For the text-containing cell, return its midpoint in [x, y] coordinate format. 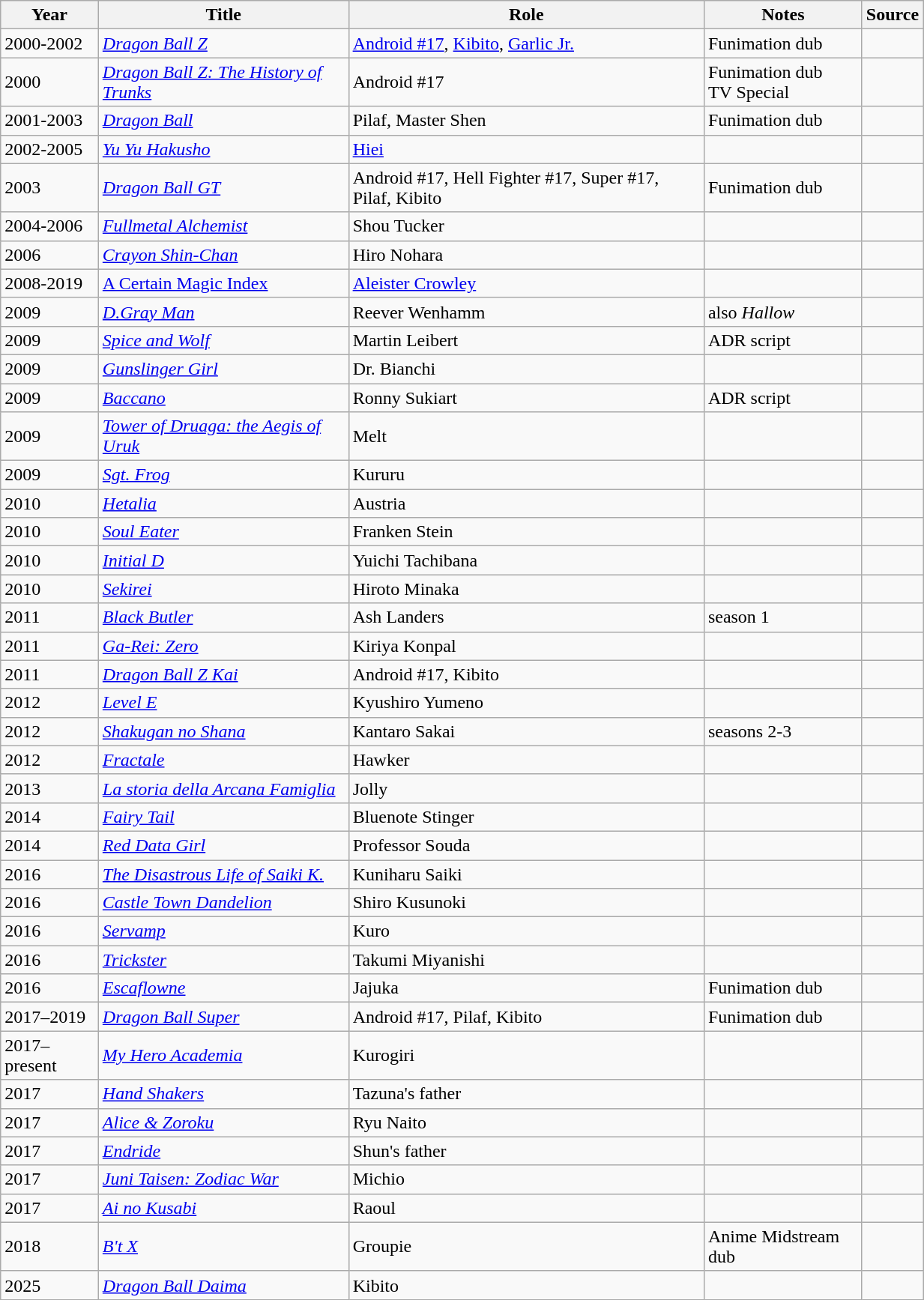
2003 [49, 187]
Crayon Shin-Chan [223, 255]
Hand Shakers [223, 1094]
Yuichi Tachibana [526, 560]
Gunslinger Girl [223, 369]
Tazuna's father [526, 1094]
Groupie [526, 1247]
Juni Taisen: Zodiac War [223, 1179]
Sekirei [223, 589]
Austria [526, 504]
D.Gray Man [223, 312]
Shou Tucker [526, 226]
Ronny Sukiart [526, 398]
Funimation dubTV Special [782, 82]
Trickster [223, 960]
Fairy Tail [223, 817]
The Disastrous Life of Saiki K. [223, 874]
Dragon Ball Super [223, 1017]
season 1 [782, 617]
Hiro Nohara [526, 255]
Aleister Crowley [526, 283]
Kuniharu Saiki [526, 874]
Soul Eater [223, 532]
Reever Wenhamm [526, 312]
also Hallow [782, 312]
Dr. Bianchi [526, 369]
Ash Landers [526, 617]
Hetalia [223, 504]
Hiroto Minaka [526, 589]
Title [223, 15]
Dragon Ball Daima [223, 1285]
Shun's father [526, 1151]
Kurogiri [526, 1055]
Franken Stein [526, 532]
Notes [782, 15]
Kyushiro Yumeno [526, 703]
Tower of Druaga: the Aegis of Uruk [223, 436]
2008-2019 [49, 283]
Ai no Kusabi [223, 1208]
Source [892, 15]
Servamp [223, 931]
Year [49, 15]
Shakugan no Shana [223, 731]
Takumi Miyanishi [526, 960]
Raoul [526, 1208]
Red Data Girl [223, 845]
Bluenote Stinger [526, 817]
2002-2005 [49, 149]
Initial D [223, 560]
Dragon Ball Z [223, 43]
Android #17 [526, 82]
Kantaro Sakai [526, 731]
Castle Town Dandelion [223, 903]
Dragon Ball Z Kai [223, 674]
Michio [526, 1179]
Fullmetal Alchemist [223, 226]
Fractale [223, 760]
Role [526, 15]
Kururu [526, 475]
My Hero Academia [223, 1055]
Ryu Naito [526, 1122]
Black Butler [223, 617]
Android #17, Kibito [526, 674]
2004-2006 [49, 226]
B't X [223, 1247]
Android #17, Hell Fighter #17, Super #17, Pilaf, Kibito [526, 187]
Sgt. Frog [223, 475]
2018 [49, 1247]
Spice and Wolf [223, 340]
2000-2002 [49, 43]
2017–present [49, 1055]
Kibito [526, 1285]
Baccano [223, 398]
Anime Midstream dub [782, 1247]
2001-2003 [49, 121]
Dragon Ball GT [223, 187]
Yu Yu Hakusho [223, 149]
Jajuka [526, 988]
Dragon Ball [223, 121]
2000 [49, 82]
Hawker [526, 760]
Alice & Zoroku [223, 1122]
Dragon Ball Z: The History of Trunks [223, 82]
Level E [223, 703]
2006 [49, 255]
seasons 2-3 [782, 731]
Ga-Rei: Zero [223, 646]
2017–2019 [49, 1017]
Escaflowne [223, 988]
Shiro Kusunoki [526, 903]
Pilaf, Master Shen [526, 121]
Hiei [526, 149]
A Certain Magic Index [223, 283]
Android #17, Kibito, Garlic Jr. [526, 43]
Martin Leibert [526, 340]
Professor Souda [526, 845]
Android #17, Pilaf, Kibito [526, 1017]
Melt [526, 436]
2013 [49, 788]
Jolly [526, 788]
Kuro [526, 931]
Endride [223, 1151]
Kiriya Konpal [526, 646]
La storia della Arcana Famiglia [223, 788]
2025 [49, 1285]
